Capture the cell that displays the provided text and extract its (X, Y) central coordinate. 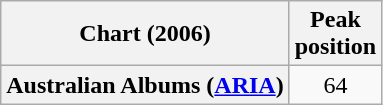
Peakposition (335, 34)
64 (335, 85)
Chart (2006) (145, 34)
Australian Albums (ARIA) (145, 85)
